Identify which cell holds the provided text, then report its [X, Y] central coordinate. 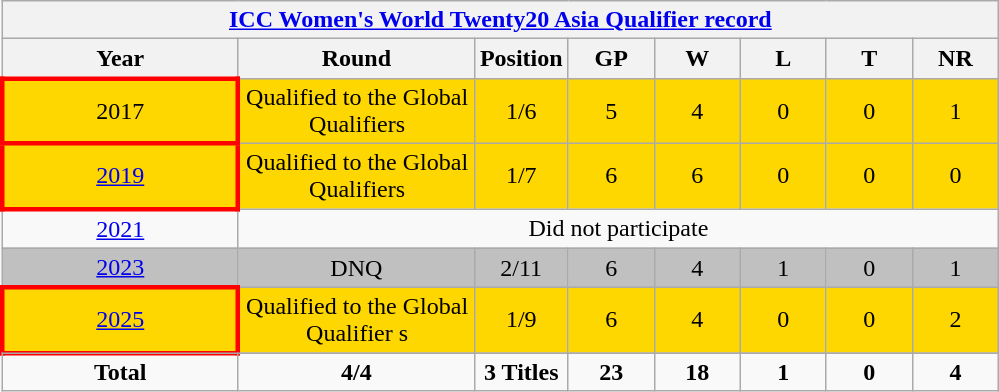
2025 [120, 320]
2017 [120, 110]
GP [611, 59]
Position [521, 59]
2 [955, 320]
18 [697, 372]
T [869, 59]
W [697, 59]
4/4 [356, 372]
Year [120, 59]
1/6 [521, 110]
L [783, 59]
3 Titles [521, 372]
Did not participate [618, 228]
2023 [120, 268]
1/9 [521, 320]
5 [611, 110]
ICC Women's World Twenty20 Asia Qualifier record [500, 20]
NR [955, 59]
23 [611, 372]
Round [356, 59]
2021 [120, 228]
2/11 [521, 268]
Total [120, 372]
DNQ [356, 268]
1/7 [521, 176]
2019 [120, 176]
Qualified to the Global Qualifier s [356, 320]
